From the cell containing the given text, extract its center point as [x, y] coordinate. 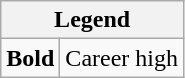
Bold [30, 58]
Legend [92, 20]
Career high [122, 58]
